Identify which cell holds the provided text, then report its (x, y) central coordinate. 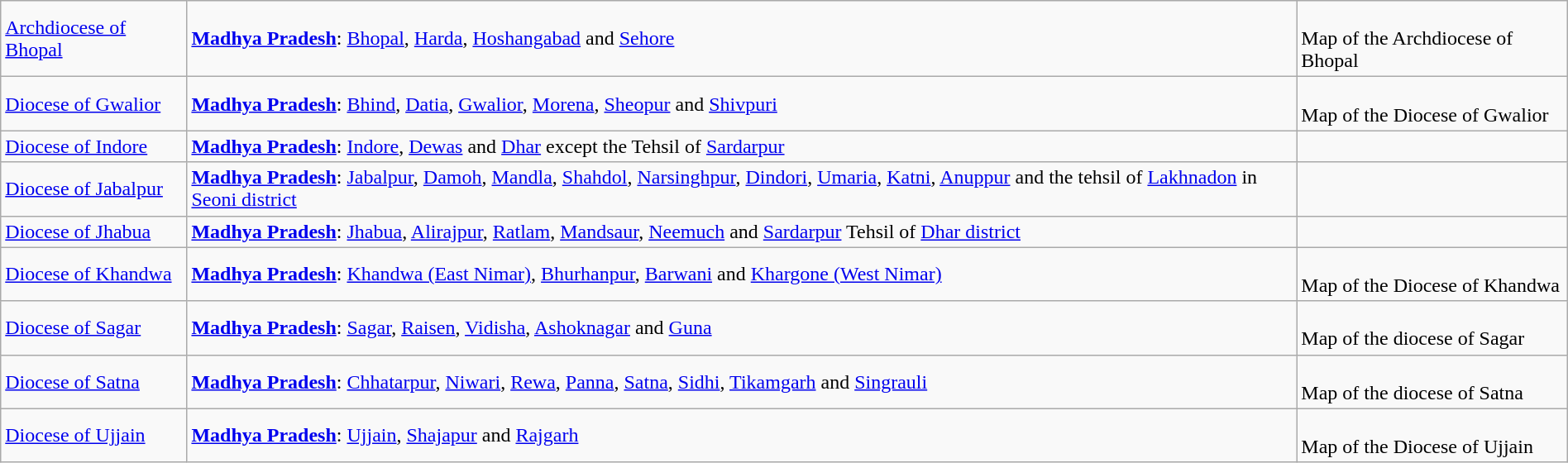
Map of the diocese of Sagar (1432, 327)
Madhya Pradesh: Sagar, Raisen, Vidisha, Ashoknagar and Guna (742, 327)
Diocese of Ujjain (94, 435)
Diocese of Sagar (94, 327)
Madhya Pradesh: Khandwa (East Nimar), Bhurhanpur, Barwani and Khargone (West Nimar) (742, 274)
Madhya Pradesh: Chhatarpur, Niwari, Rewa, Panna, Satna, Sidhi, Tikamgarh and Singrauli (742, 382)
Diocese of Gwalior (94, 104)
Madhya Pradesh: Bhopal, Harda, Hoshangabad and Sehore (742, 39)
Madhya Pradesh: Bhind, Datia, Gwalior, Morena, Sheopur and Shivpuri (742, 104)
Madhya Pradesh: Jabalpur, Damoh, Mandla, Shahdol, Narsinghpur, Dindori, Umaria, Katni, Anuppur and the tehsil of Lakhnadon in Seoni district (742, 189)
Map of the Diocese of Ujjain (1432, 435)
Diocese of Jhabua (94, 231)
Diocese of Khandwa (94, 274)
Madhya Pradesh: Jhabua, Alirajpur, Ratlam, Mandsaur, Neemuch and Sardarpur Tehsil of Dhar district (742, 231)
Madhya Pradesh: Ujjain, Shajapur and Rajgarh (742, 435)
Diocese of Indore (94, 146)
Madhya Pradesh: Indore, Dewas and Dhar except the Tehsil of Sardarpur (742, 146)
Diocese of Jabalpur (94, 189)
Map of the Archdiocese of Bhopal (1432, 39)
Map of the Diocese of Gwalior (1432, 104)
Map of the Diocese of Khandwa (1432, 274)
Diocese of Satna (94, 382)
Map of the diocese of Satna (1432, 382)
Archdiocese of Bhopal (94, 39)
